Scan for the cell matching the given text and deliver its (X, Y) coordinate at center. 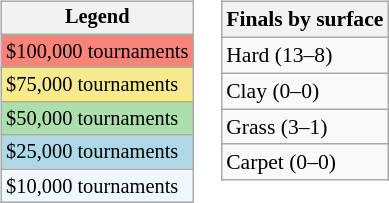
$50,000 tournaments (97, 119)
Finals by surface (304, 20)
Clay (0–0) (304, 91)
$10,000 tournaments (97, 186)
Carpet (0–0) (304, 162)
$25,000 tournaments (97, 152)
Grass (3–1) (304, 127)
$75,000 tournaments (97, 85)
Hard (13–8) (304, 55)
$100,000 tournaments (97, 51)
Legend (97, 18)
